Provide the (x, y) coordinate of the cell's center where the given text is located.  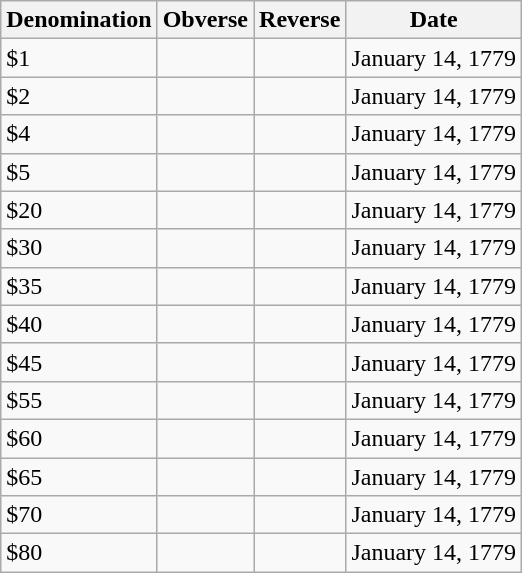
$35 (79, 286)
$70 (79, 515)
$60 (79, 438)
$20 (79, 210)
$40 (79, 324)
$1 (79, 58)
$5 (79, 172)
$30 (79, 248)
$45 (79, 362)
Reverse (300, 20)
Date (434, 20)
$55 (79, 400)
Denomination (79, 20)
$80 (79, 553)
$65 (79, 477)
$2 (79, 96)
$4 (79, 134)
Obverse (205, 20)
